Detect which cell encompasses the target text, then output its [X, Y] center coordinate. 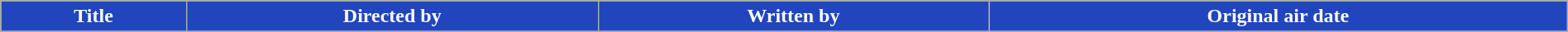
Directed by [392, 16]
Original air date [1279, 16]
Title [94, 16]
Written by [793, 16]
